Output the [X, Y] coordinate of the center of the cell containing the given text.  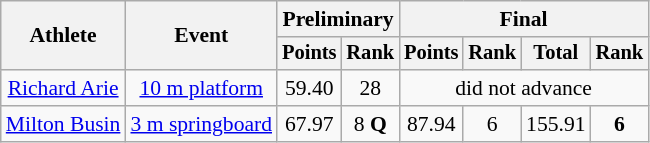
10 m platform [201, 88]
Total [556, 54]
Event [201, 36]
8 Q [370, 124]
Athlete [64, 36]
3 m springboard [201, 124]
Richard Arie [64, 88]
Final [524, 19]
87.94 [431, 124]
did not advance [524, 88]
67.97 [309, 124]
Milton Busin [64, 124]
28 [370, 88]
59.40 [309, 88]
Preliminary [338, 19]
155.91 [556, 124]
